Return the (X, Y) coordinate for the center point of the cell that contains the specified text.  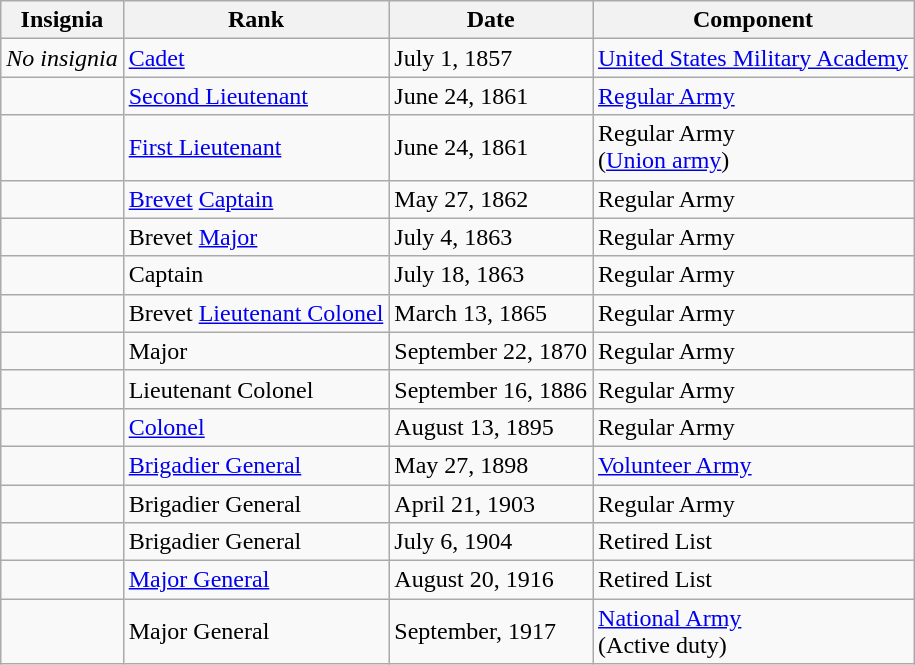
Component (754, 20)
August 13, 1895 (491, 427)
July 6, 1904 (491, 542)
Second Lieutenant (256, 96)
Cadet (256, 58)
Rank (256, 20)
National Army(Active duty) (754, 632)
Date (491, 20)
No insignia (62, 58)
July 18, 1863 (491, 275)
Lieutenant Colonel (256, 389)
Volunteer Army (754, 465)
First Lieutenant (256, 148)
Insignia (62, 20)
May 27, 1898 (491, 465)
Colonel (256, 427)
Captain (256, 275)
August 20, 1916 (491, 580)
March 13, 1865 (491, 313)
May 27, 1862 (491, 199)
United States Military Academy (754, 58)
Regular Army(Union army) (754, 148)
September 16, 1886 (491, 389)
April 21, 1903 (491, 503)
Brevet Captain (256, 199)
July 4, 1863 (491, 237)
July 1, 1857 (491, 58)
Brevet Lieutenant Colonel (256, 313)
September 22, 1870 (491, 351)
September, 1917 (491, 632)
Brevet Major (256, 237)
Major (256, 351)
